Locate the cell with the specified text and output its [X, Y] center coordinate. 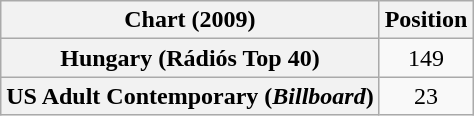
US Adult Contemporary (Billboard) [190, 96]
Position [426, 20]
Chart (2009) [190, 20]
149 [426, 58]
Hungary (Rádiós Top 40) [190, 58]
23 [426, 96]
